Scan for the cell matching the given text and deliver its [x, y] coordinate at center. 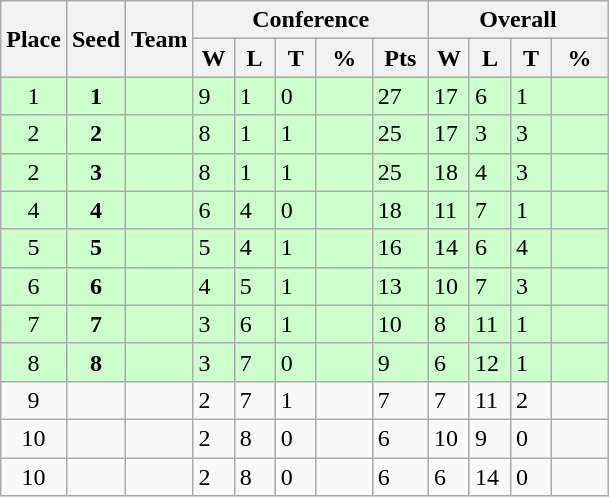
Place [34, 39]
Overall [518, 20]
Conference [310, 20]
Pts [400, 58]
16 [400, 248]
Seed [96, 39]
12 [490, 362]
13 [400, 286]
27 [400, 96]
Team [160, 39]
